Locate the cell with the specified text and output its (X, Y) center coordinate. 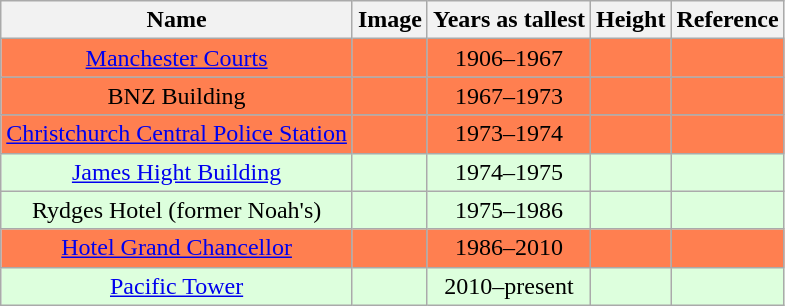
2010–present (508, 286)
1906–1967 (508, 58)
1975–1986 (508, 210)
Name (177, 20)
1974–1975 (508, 172)
Christchurch Central Police Station (177, 134)
Reference (728, 20)
Image (390, 20)
Height (631, 20)
1986–2010 (508, 248)
James Hight Building (177, 172)
1973–1974 (508, 134)
Manchester Courts (177, 58)
Pacific Tower (177, 286)
BNZ Building (177, 96)
Years as tallest (508, 20)
Rydges Hotel (former Noah's) (177, 210)
Hotel Grand Chancellor (177, 248)
1967–1973 (508, 96)
